Scan for the cell matching the given text and deliver its [x, y] coordinate at center. 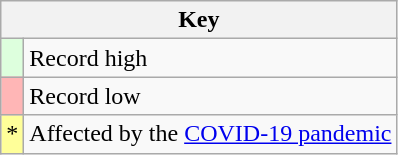
Affected by the COVID-19 pandemic [210, 134]
Key [199, 20]
Record high [210, 58]
Record low [210, 96]
* [12, 134]
